Return (x, y) of the center of cell containing provided text 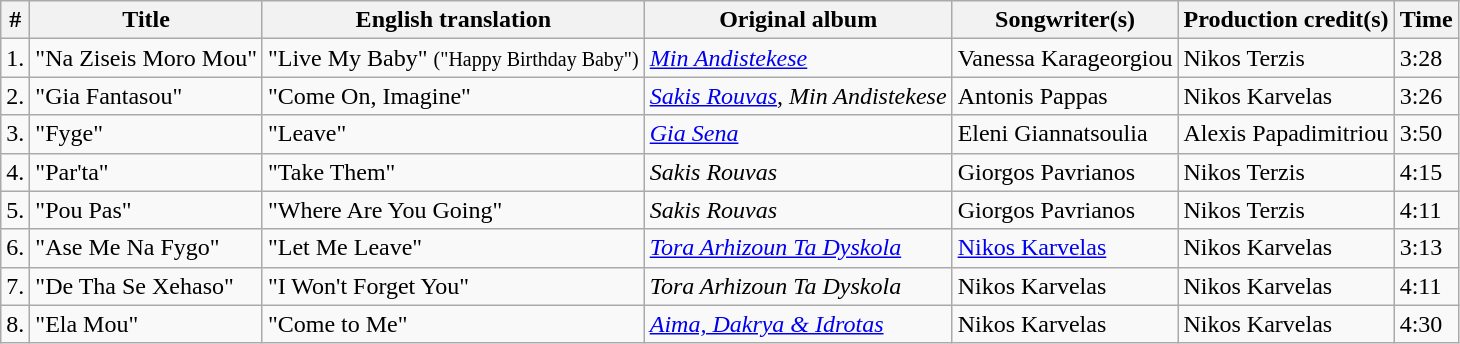
"Take Them" (453, 172)
# (16, 20)
3:13 (1426, 248)
1. (16, 58)
"Par'ta" (146, 172)
4:15 (1426, 172)
3:26 (1426, 96)
Antonis Pappas (1065, 96)
Vanessa Karageorgiou (1065, 58)
Eleni Giannatsoulia (1065, 134)
8. (16, 324)
"Come to Me" (453, 324)
"Live My Baby" ("Happy Birthday Baby") (453, 58)
"Ela Mou" (146, 324)
Time (1426, 20)
"Fyge" (146, 134)
Min Andistekese (798, 58)
"Na Ziseis Moro Mou" (146, 58)
"Come On, Imagine" (453, 96)
Production credit(s) (1286, 20)
5. (16, 210)
"Gia Fantasou" (146, 96)
3:28 (1426, 58)
Alexis Papadimitriou (1286, 134)
4. (16, 172)
6. (16, 248)
Aima, Dakrya & Idrotas (798, 324)
4:30 (1426, 324)
"Pou Pas" (146, 210)
Songwriter(s) (1065, 20)
2. (16, 96)
"De Tha Se Xehaso" (146, 286)
"Where Are You Going" (453, 210)
3:50 (1426, 134)
3. (16, 134)
"Leave" (453, 134)
Original album (798, 20)
Sakis Rouvas, Min Andistekese (798, 96)
"Ase Me Na Fygo" (146, 248)
Title (146, 20)
English translation (453, 20)
"Let Me Leave" (453, 248)
Gia Sena (798, 134)
"I Won't Forget You" (453, 286)
7. (16, 286)
